Identify which cell holds the provided text, then report its (X, Y) central coordinate. 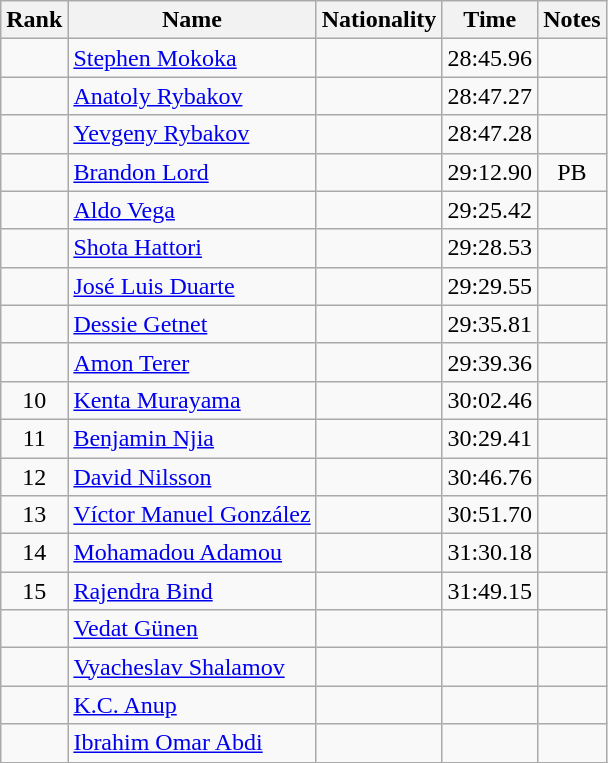
29:29.55 (490, 286)
Anatoly Rybakov (192, 96)
Mohamadou Adamou (192, 553)
Amon Terer (192, 362)
Name (192, 20)
Yevgeny Rybakov (192, 134)
12 (34, 477)
K.C. Anup (192, 705)
11 (34, 438)
30:51.70 (490, 515)
14 (34, 553)
Vyacheslav Shalamov (192, 667)
29:12.90 (490, 172)
Notes (572, 20)
Brandon Lord (192, 172)
15 (34, 591)
13 (34, 515)
Benjamin Njia (192, 438)
Stephen Mokoka (192, 58)
Rank (34, 20)
Aldo Vega (192, 210)
29:35.81 (490, 324)
31:49.15 (490, 591)
29:25.42 (490, 210)
29:39.36 (490, 362)
30:02.46 (490, 400)
Shota Hattori (192, 248)
31:30.18 (490, 553)
Dessie Getnet (192, 324)
Vedat Günen (192, 629)
José Luis Duarte (192, 286)
PB (572, 172)
28:45.96 (490, 58)
29:28.53 (490, 248)
28:47.28 (490, 134)
Rajendra Bind (192, 591)
10 (34, 400)
Kenta Murayama (192, 400)
30:46.76 (490, 477)
Víctor Manuel González (192, 515)
David Nilsson (192, 477)
30:29.41 (490, 438)
Nationality (379, 20)
Ibrahim Omar Abdi (192, 743)
Time (490, 20)
28:47.27 (490, 96)
